Locate the cell with the specified text and output its [x, y] center coordinate. 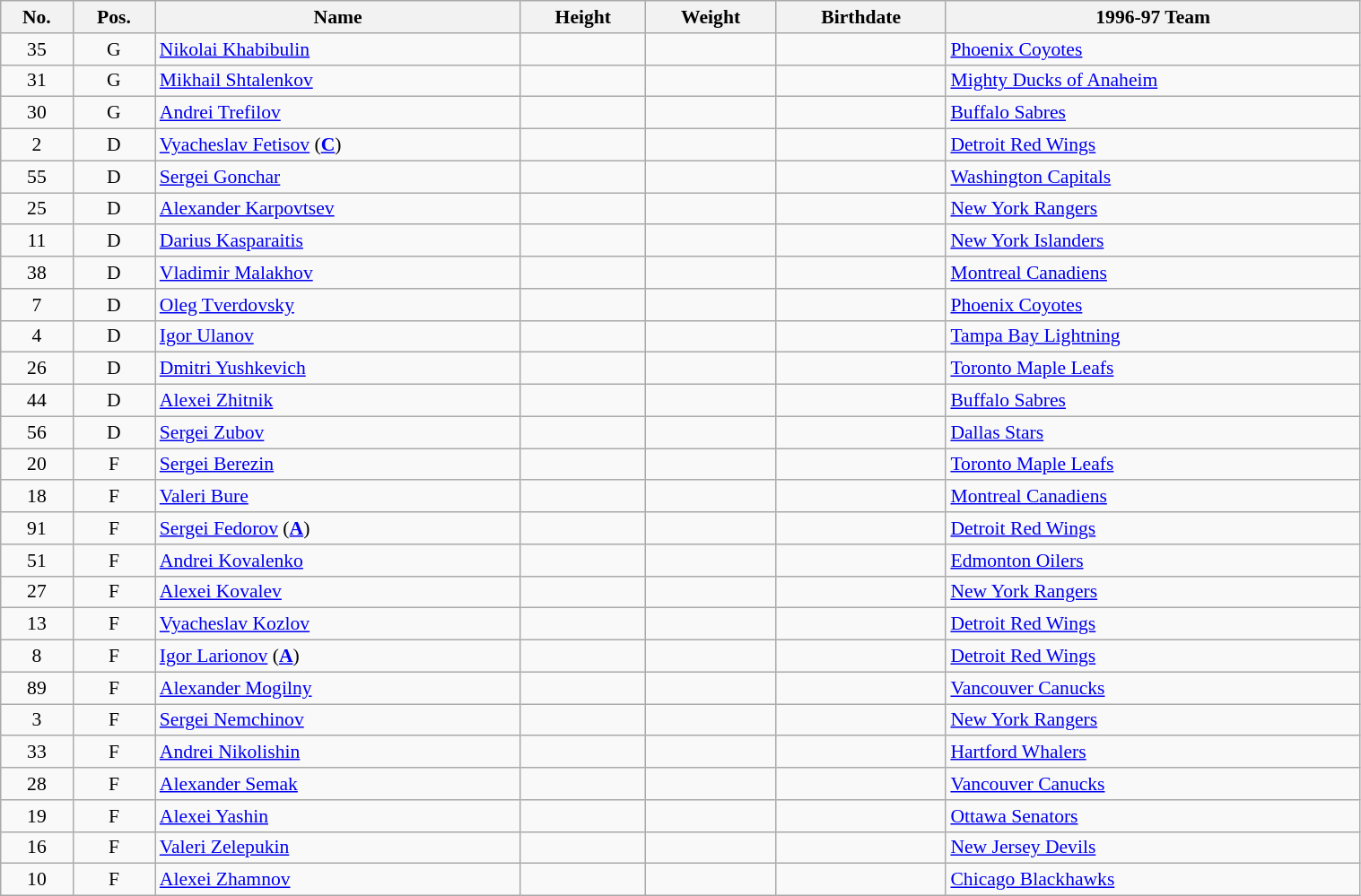
Edmonton Oilers [1153, 561]
10 [37, 880]
Sergei Berezin [338, 465]
Sergei Fedorov (A) [338, 528]
No. [37, 17]
Alexei Yashin [338, 816]
2 [37, 145]
New Jersey Devils [1153, 848]
91 [37, 528]
Mighty Ducks of Anaheim [1153, 81]
Height [583, 17]
Valeri Bure [338, 497]
11 [37, 241]
35 [37, 49]
Pos. [114, 17]
38 [37, 273]
44 [37, 401]
Andrei Trefilov [338, 113]
30 [37, 113]
Valeri Zelepukin [338, 848]
Weight [711, 17]
3 [37, 720]
89 [37, 688]
27 [37, 592]
20 [37, 465]
Andrei Kovalenko [338, 561]
Dmitri Yushkevich [338, 369]
Alexander Mogilny [338, 688]
Sergei Gonchar [338, 177]
Vyacheslav Kozlov [338, 624]
Alexander Semak [338, 784]
Washington Capitals [1153, 177]
18 [37, 497]
Darius Kasparaitis [338, 241]
Vladimir Malakhov [338, 273]
31 [37, 81]
4 [37, 336]
Alexander Karpovtsev [338, 209]
Sergei Nemchinov [338, 720]
8 [37, 657]
Vyacheslav Fetisov (C) [338, 145]
19 [37, 816]
16 [37, 848]
51 [37, 561]
Sergei Zubov [338, 432]
Alexei Zhamnov [338, 880]
28 [37, 784]
33 [37, 752]
55 [37, 177]
Igor Larionov (A) [338, 657]
Hartford Whalers [1153, 752]
Nikolai Khabibulin [338, 49]
Dallas Stars [1153, 432]
Alexei Zhitnik [338, 401]
13 [37, 624]
Mikhail Shtalenkov [338, 81]
56 [37, 432]
Igor Ulanov [338, 336]
Chicago Blackhawks [1153, 880]
New York Islanders [1153, 241]
25 [37, 209]
Tampa Bay Lightning [1153, 336]
Ottawa Senators [1153, 816]
26 [37, 369]
1996-97 Team [1153, 17]
Birthdate [861, 17]
Andrei Nikolishin [338, 752]
7 [37, 305]
Name [338, 17]
Alexei Kovalev [338, 592]
Oleg Tverdovsky [338, 305]
